Detect which cell encompasses the target text, then output its (X, Y) center coordinate. 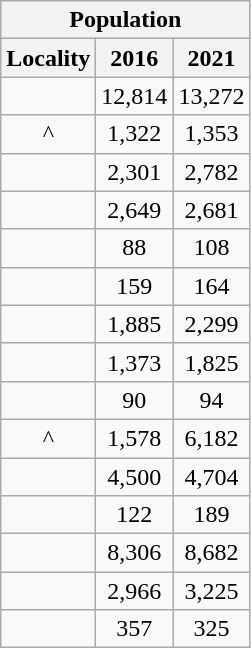
2,299 (212, 324)
4,500 (134, 477)
1,885 (134, 324)
1,578 (134, 438)
159 (134, 286)
88 (134, 248)
94 (212, 400)
Population (126, 20)
108 (212, 248)
8,306 (134, 553)
13,272 (212, 96)
8,682 (212, 553)
1,353 (212, 134)
2,649 (134, 210)
2,966 (134, 591)
Locality (48, 58)
12,814 (134, 96)
122 (134, 515)
2016 (134, 58)
4,704 (212, 477)
2021 (212, 58)
2,301 (134, 172)
1,322 (134, 134)
1,373 (134, 362)
2,681 (212, 210)
189 (212, 515)
164 (212, 286)
1,825 (212, 362)
357 (134, 629)
90 (134, 400)
325 (212, 629)
3,225 (212, 591)
2,782 (212, 172)
6,182 (212, 438)
